Determine the [X, Y] coordinate at the center of the cell enclosing the given text.  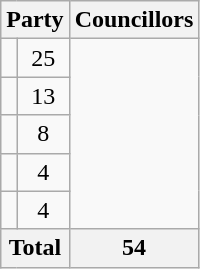
25 [43, 58]
8 [43, 134]
13 [43, 96]
Total [35, 248]
Party [35, 20]
Councillors [134, 20]
54 [134, 248]
